Pinpoint the cell where the given text exists, returning its [X, Y] midpoint coordinate. 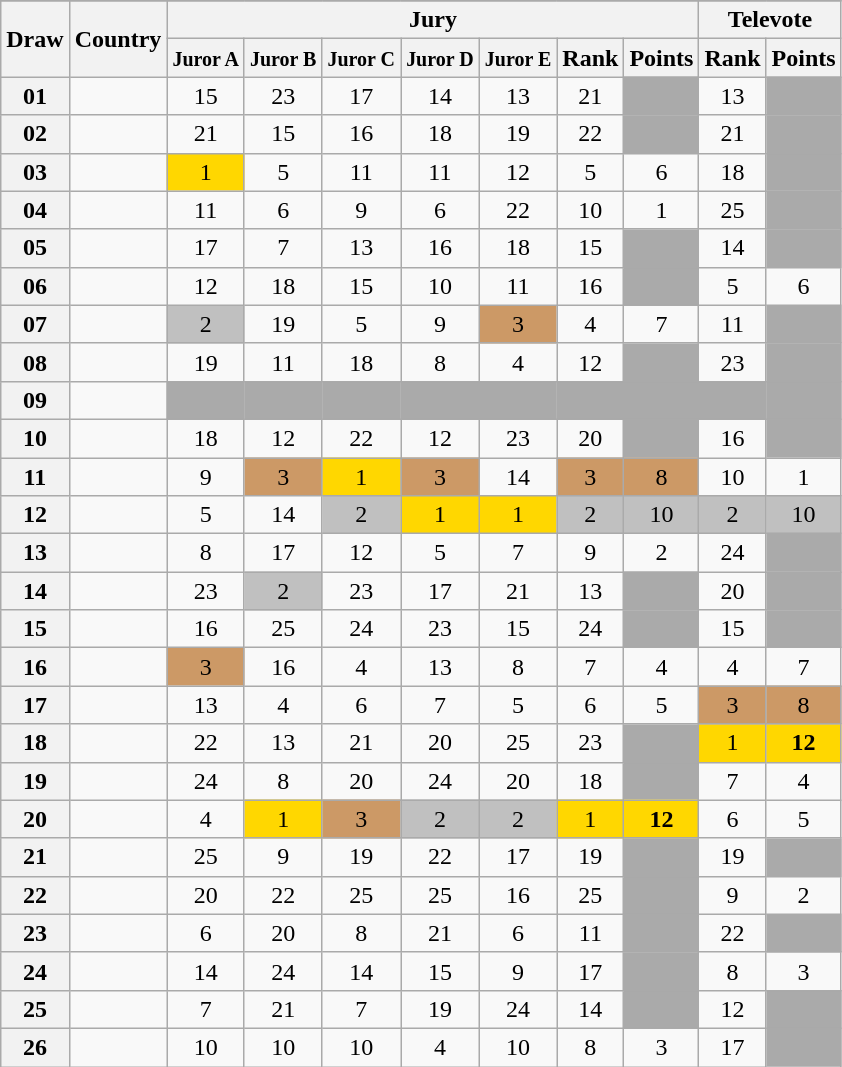
Country [118, 39]
Juror C [362, 58]
03 [35, 172]
Juror E [518, 58]
Juror D [440, 58]
06 [35, 286]
01 [35, 96]
Juror B [283, 58]
02 [35, 134]
07 [35, 324]
Jury [433, 20]
Juror A [206, 58]
09 [35, 400]
05 [35, 248]
Televote [770, 20]
26 [35, 1047]
08 [35, 362]
Draw [35, 39]
04 [35, 210]
